For the text-containing cell, return its midpoint in (X, Y) coordinate format. 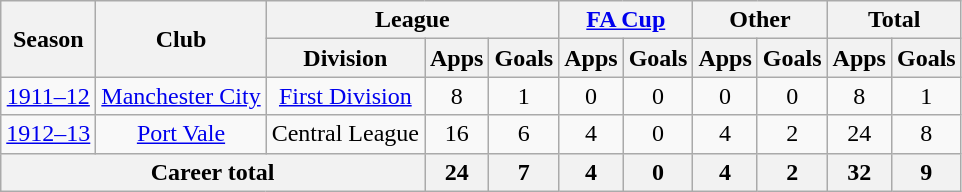
Club (181, 39)
Manchester City (181, 96)
League (412, 20)
First Division (345, 96)
1911–12 (48, 96)
6 (524, 134)
Season (48, 39)
7 (524, 172)
32 (859, 172)
16 (456, 134)
Central League (345, 134)
Other (760, 20)
FA Cup (626, 20)
9 (926, 172)
Career total (213, 172)
1912–13 (48, 134)
Port Vale (181, 134)
Total (894, 20)
Division (345, 58)
